Extract the [X, Y] coordinate from the center of the cell holding the provided text.  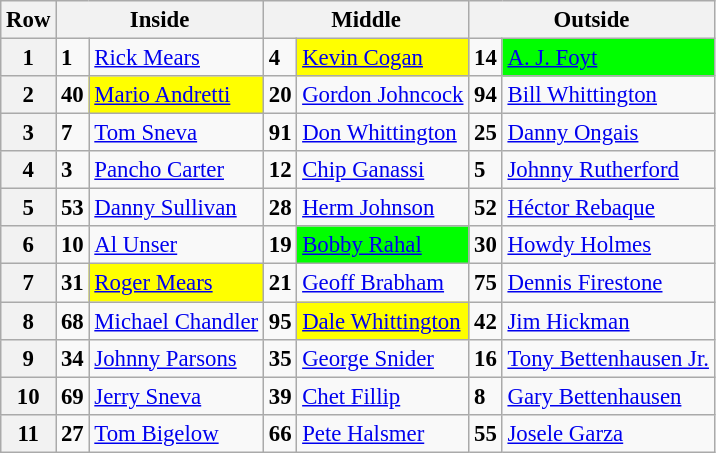
39 [280, 396]
68 [72, 321]
21 [280, 283]
Don Whittington [383, 133]
12 [280, 170]
Chip Ganassi [383, 170]
19 [280, 245]
Tom Sneva [176, 133]
94 [486, 95]
Jerry Sneva [176, 396]
Gordon Johncock [383, 95]
Danny Sullivan [176, 208]
20 [280, 95]
Dennis Firestone [608, 283]
Pete Halsmer [383, 433]
Bobby Rahal [383, 245]
75 [486, 283]
31 [72, 283]
Tony Bettenhausen Jr. [608, 358]
95 [280, 321]
Johnny Rutherford [608, 170]
Héctor Rebaque [608, 208]
Middle [366, 20]
Outside [592, 20]
27 [72, 433]
Mario Andretti [176, 95]
Kevin Cogan [383, 58]
Pancho Carter [176, 170]
11 [28, 433]
Johnny Parsons [176, 358]
14 [486, 58]
Rick Mears [176, 58]
Herm Johnson [383, 208]
16 [486, 358]
35 [280, 358]
Bill Whittington [608, 95]
69 [72, 396]
Jim Hickman [608, 321]
George Snider [383, 358]
2 [28, 95]
30 [486, 245]
55 [486, 433]
25 [486, 133]
Josele Garza [608, 433]
Gary Bettenhausen [608, 396]
Howdy Holmes [608, 245]
53 [72, 208]
9 [28, 358]
Row [28, 20]
Chet Fillip [383, 396]
40 [72, 95]
28 [280, 208]
6 [28, 245]
Al Unser [176, 245]
Inside [160, 20]
42 [486, 321]
Geoff Brabham [383, 283]
Michael Chandler [176, 321]
Tom Bigelow [176, 433]
91 [280, 133]
52 [486, 208]
Dale Whittington [383, 321]
34 [72, 358]
Roger Mears [176, 283]
Danny Ongais [608, 133]
A. J. Foyt [608, 58]
66 [280, 433]
